Find where the given text appears and provide that cell's center as [x, y] coordinate. 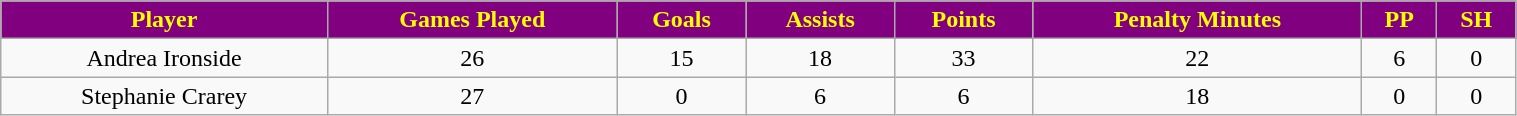
Assists [820, 20]
SH [1476, 20]
22 [1198, 58]
Points [964, 20]
26 [472, 58]
Andrea Ironside [164, 58]
Stephanie Crarey [164, 96]
Games Played [472, 20]
33 [964, 58]
Player [164, 20]
27 [472, 96]
15 [682, 58]
Goals [682, 20]
PP [1400, 20]
Penalty Minutes [1198, 20]
